Extract the [X, Y] coordinate from the center of the cell holding the provided text.  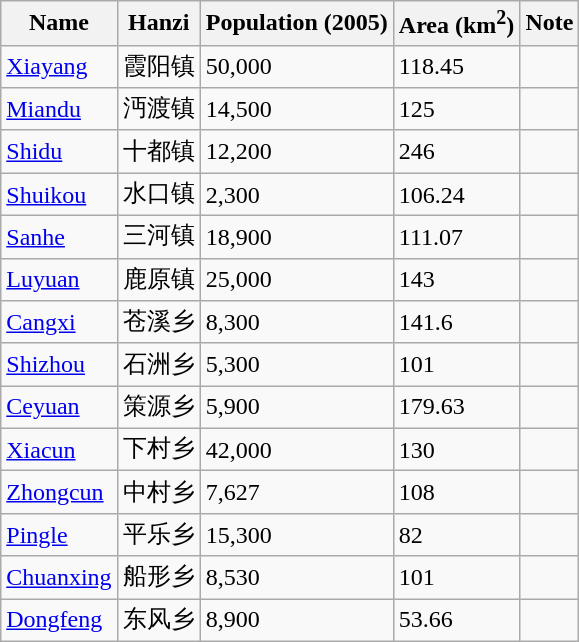
130 [456, 450]
Zhongcun [59, 492]
12,200 [296, 152]
5,900 [296, 408]
Xiacun [59, 450]
平乐乡 [158, 534]
沔渡镇 [158, 110]
246 [456, 152]
三河镇 [158, 238]
Area (km2) [456, 24]
118.45 [456, 66]
141.6 [456, 322]
船形乡 [158, 578]
Note [550, 24]
42,000 [296, 450]
53.66 [456, 620]
Xiayang [59, 66]
Chuanxing [59, 578]
苍溪乡 [158, 322]
108 [456, 492]
50,000 [296, 66]
东风乡 [158, 620]
霞阳镇 [158, 66]
Hanzi [158, 24]
7,627 [296, 492]
水口镇 [158, 194]
18,900 [296, 238]
Shuikou [59, 194]
8,300 [296, 322]
中村乡 [158, 492]
25,000 [296, 280]
Population (2005) [296, 24]
Sanhe [59, 238]
8,900 [296, 620]
143 [456, 280]
179.63 [456, 408]
Name [59, 24]
2,300 [296, 194]
Shizhou [59, 364]
Cangxi [59, 322]
Miandu [59, 110]
14,500 [296, 110]
下村乡 [158, 450]
8,530 [296, 578]
Dongfeng [59, 620]
鹿原镇 [158, 280]
Shidu [59, 152]
106.24 [456, 194]
策源乡 [158, 408]
Pingle [59, 534]
15,300 [296, 534]
111.07 [456, 238]
石洲乡 [158, 364]
5,300 [296, 364]
Luyuan [59, 280]
十都镇 [158, 152]
82 [456, 534]
125 [456, 110]
Ceyuan [59, 408]
